For the text-containing cell, return its midpoint in [X, Y] coordinate format. 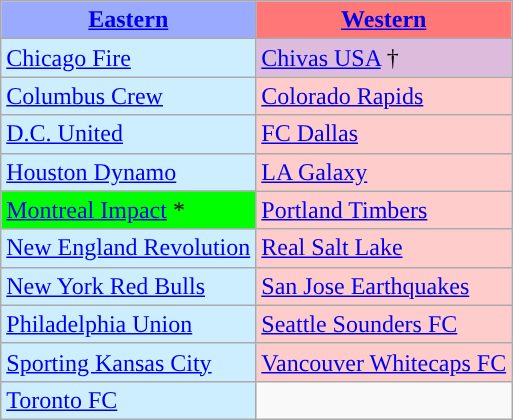
Chivas USA † [384, 58]
D.C. United [128, 134]
Vancouver Whitecaps FC [384, 362]
San Jose Earthquakes [384, 286]
Colorado Rapids [384, 96]
Western [384, 20]
Montreal Impact * [128, 210]
Chicago Fire [128, 58]
Toronto FC [128, 400]
New England Revolution [128, 248]
Real Salt Lake [384, 248]
Philadelphia Union [128, 324]
Seattle Sounders FC [384, 324]
LA Galaxy [384, 172]
New York Red Bulls [128, 286]
Sporting Kansas City [128, 362]
Columbus Crew [128, 96]
Portland Timbers [384, 210]
Houston Dynamo [128, 172]
FC Dallas [384, 134]
Eastern [128, 20]
